Pinpoint the cell where the given text exists, returning its (X, Y) midpoint coordinate. 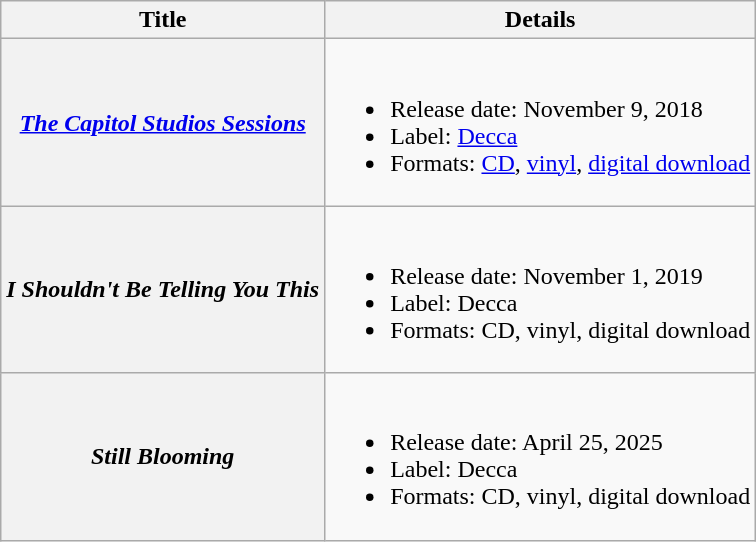
Release date: November 1, 2019Label: DeccaFormats: CD, vinyl, digital download (540, 290)
Release date: April 25, 2025Label: DeccaFormats: CD, vinyl, digital download (540, 456)
Title (163, 20)
Still Blooming (163, 456)
Release date: November 9, 2018Label: DeccaFormats: CD, vinyl, digital download (540, 122)
Details (540, 20)
The Capitol Studios Sessions (163, 122)
I Shouldn't Be Telling You This (163, 290)
